Find where the given text appears and provide that cell's center as [x, y] coordinate. 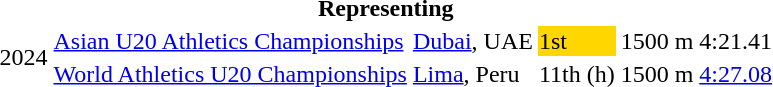
Asian U20 Athletics Championships [230, 41]
1500 m [657, 41]
1st [576, 41]
Dubai, UAE [472, 41]
